From the cell containing the given text, extract its center point as (X, Y) coordinate. 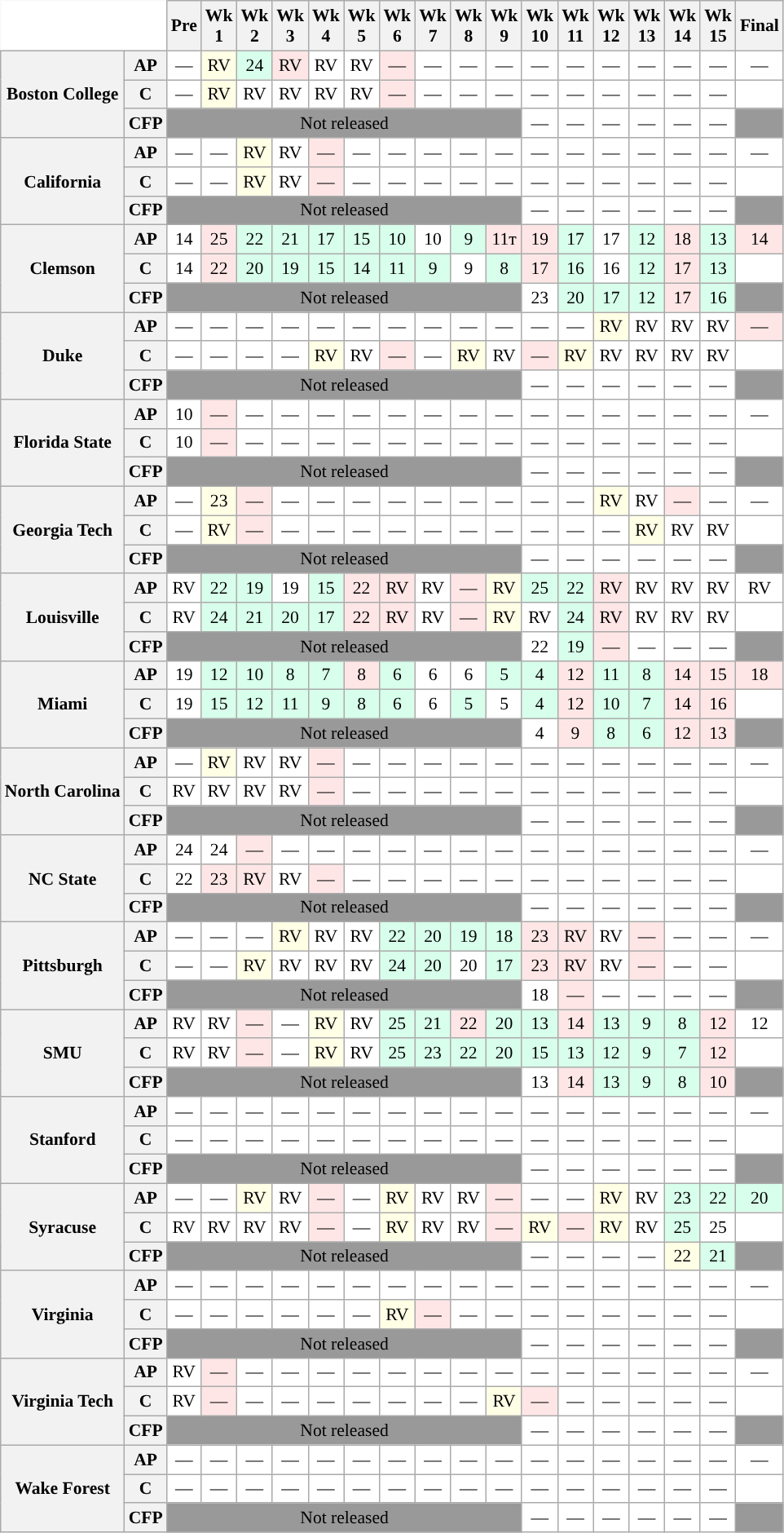
Florida State (63, 444)
Wk7 (433, 26)
Wk2 (255, 26)
Wk3 (290, 26)
North Carolina (63, 791)
Final (760, 26)
Wk5 (362, 26)
Virginia (63, 1314)
Miami (63, 705)
Wk14 (682, 26)
Wk9 (504, 26)
Wk12 (611, 26)
Pittsburgh (63, 965)
Syracuse (63, 1228)
11т (504, 240)
Wk15 (718, 26)
Wk8 (469, 26)
Louisville (63, 618)
Clemson (63, 269)
Georgia Tech (63, 530)
California (63, 181)
Wk11 (575, 26)
Pre (184, 26)
SMU (63, 1054)
Wk6 (397, 26)
Wk1 (219, 26)
Wk13 (647, 26)
NC State (63, 879)
Boston College (63, 95)
Wake Forest (63, 1489)
Wk10 (540, 26)
Virginia Tech (63, 1401)
Wk4 (326, 26)
Stanford (63, 1140)
Duke (63, 356)
